Search for the cell housing the specified text and yield its [X, Y] center coordinate. 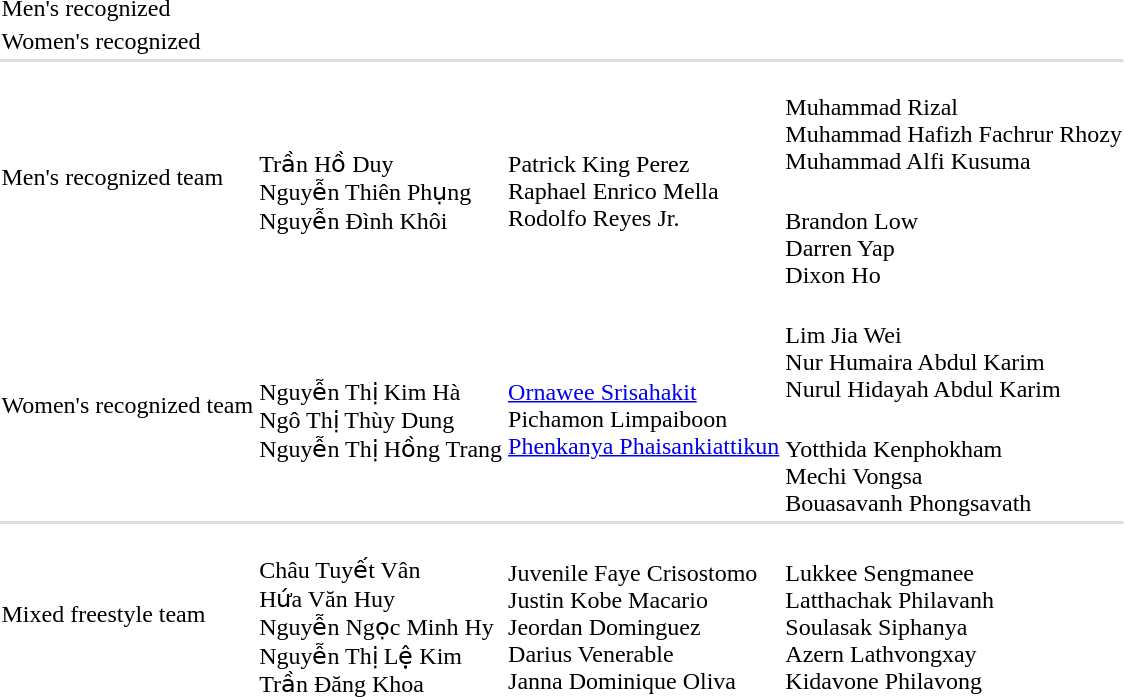
Women's recognized team [128, 406]
Women's recognized [128, 41]
Nguyễn Thị Kim HàNgô Thị Thùy DungNguyễn Thị Hồng Trang [381, 406]
Muhammad RizalMuhammad Hafizh Fachrur RhozyMuhammad Alfi Kusuma [954, 120]
Brandon LowDarren YapDixon Ho [954, 234]
Patrick King PerezRaphael Enrico MellaRodolfo Reyes Jr. [644, 178]
Yotthida KenphokhamMechi VongsaBouasavanh Phongsavath [954, 462]
Trần Hồ DuyNguyễn Thiên PhụngNguyễn Đình Khôi [381, 178]
Lim Jia WeiNur Humaira Abdul KarimNurul Hidayah Abdul Karim [954, 348]
Men's recognized team [128, 178]
Ornawee SrisahakitPichamon LimpaiboonPhenkanya Phaisankiattikun [644, 406]
